Search for the cell housing the specified text and yield its [x, y] center coordinate. 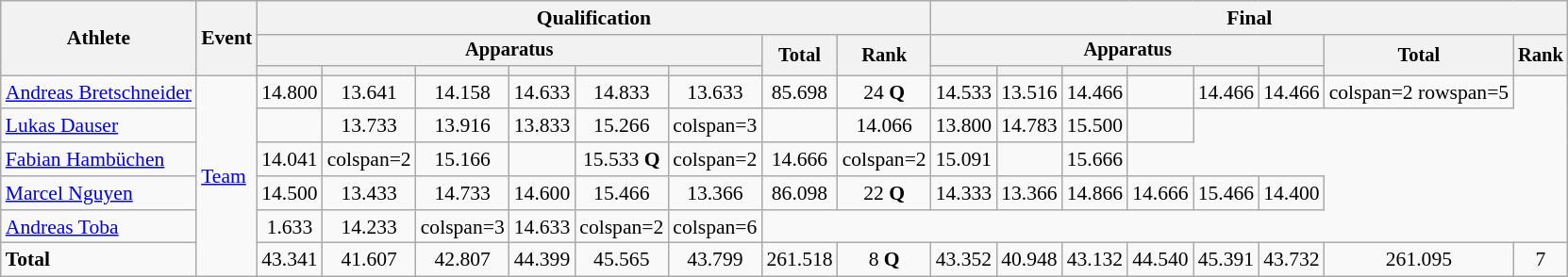
261.518 [799, 260]
13.916 [462, 126]
Event [226, 38]
261.095 [1419, 260]
45.565 [621, 260]
Athlete [98, 38]
14.600 [542, 193]
85.698 [799, 92]
41.607 [370, 260]
86.098 [799, 193]
14.333 [964, 193]
13.733 [370, 126]
43.132 [1094, 260]
44.540 [1160, 260]
22 Q [885, 193]
13.641 [370, 92]
15.266 [621, 126]
14.783 [1028, 126]
24 Q [885, 92]
Andreas Bretschneider [98, 92]
14.233 [370, 227]
14.158 [462, 92]
Marcel Nguyen [98, 193]
Andreas Toba [98, 227]
14.733 [462, 193]
15.533 Q [621, 159]
14.400 [1291, 193]
Final [1249, 18]
13.516 [1028, 92]
1.633 [289, 227]
15.666 [1094, 159]
15.091 [964, 159]
14.866 [1094, 193]
15.166 [462, 159]
14.066 [885, 126]
7 [1541, 260]
43.732 [1291, 260]
colspan=2 rowspan=5 [1419, 92]
43.341 [289, 260]
Qualification [594, 18]
8 Q [885, 260]
42.807 [462, 260]
14.833 [621, 92]
15.500 [1094, 126]
14.500 [289, 193]
14.533 [964, 92]
Lukas Dauser [98, 126]
44.399 [542, 260]
43.799 [715, 260]
Team [226, 176]
Fabian Hambüchen [98, 159]
13.833 [542, 126]
45.391 [1226, 260]
colspan=6 [715, 227]
13.800 [964, 126]
40.948 [1028, 260]
14.800 [289, 92]
13.433 [370, 193]
13.633 [715, 92]
43.352 [964, 260]
14.041 [289, 159]
